Detect which cell encompasses the target text, then output its [x, y] center coordinate. 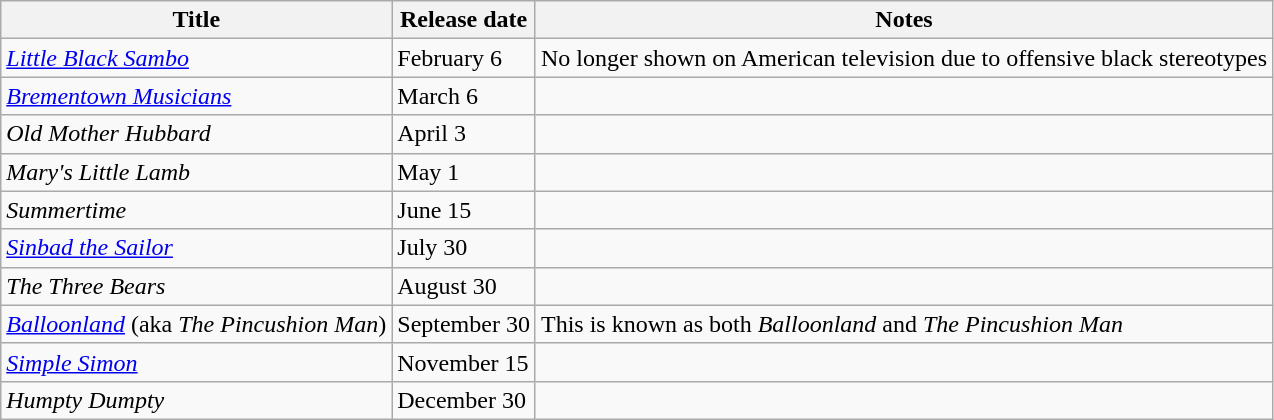
December 30 [464, 400]
Little Black Sambo [196, 58]
July 30 [464, 248]
No longer shown on American television due to offensive black stereotypes [904, 58]
Summertime [196, 210]
Brementown Musicians [196, 96]
April 3 [464, 134]
June 15 [464, 210]
September 30 [464, 324]
Release date [464, 20]
The Three Bears [196, 286]
August 30 [464, 286]
This is known as both Balloonland and The Pincushion Man [904, 324]
Sinbad the Sailor [196, 248]
Simple Simon [196, 362]
May 1 [464, 172]
Mary's Little Lamb [196, 172]
November 15 [464, 362]
Title [196, 20]
Balloonland (aka The Pincushion Man) [196, 324]
Notes [904, 20]
February 6 [464, 58]
Humpty Dumpty [196, 400]
Old Mother Hubbard [196, 134]
March 6 [464, 96]
